From the cell containing the given text, extract its center point as [X, Y] coordinate. 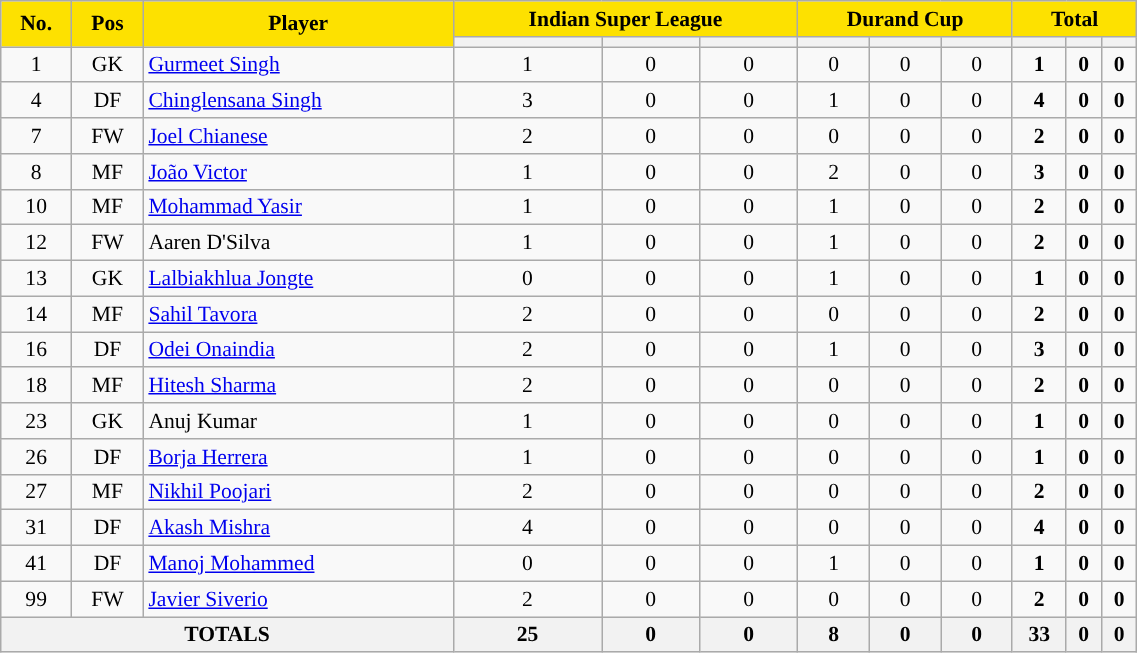
Lalbiakhlua Jongte [298, 279]
Javier Siverio [298, 599]
Aaren D'Silva [298, 243]
Gurmeet Singh [298, 65]
Total [1074, 19]
TOTALS [227, 635]
No. [36, 24]
41 [36, 564]
Pos [108, 24]
10 [36, 207]
João Victor [298, 172]
Sahil Tavora [298, 314]
Hitesh Sharma [298, 386]
Odei Onaindia [298, 350]
Mohammad Yasir [298, 207]
Durand Cup [906, 19]
12 [36, 243]
Indian Super League [626, 19]
Anuj Kumar [298, 421]
23 [36, 421]
99 [36, 599]
13 [36, 279]
33 [1039, 635]
18 [36, 386]
16 [36, 350]
Borja Herrera [298, 457]
Nikhil Poojari [298, 492]
Player [298, 24]
27 [36, 492]
14 [36, 314]
Chinglensana Singh [298, 101]
26 [36, 457]
25 [528, 635]
Akash Mishra [298, 528]
Manoj Mohammed [298, 564]
7 [36, 136]
31 [36, 528]
Joel Chianese [298, 136]
